From the cell containing the given text, extract its center point as [x, y] coordinate. 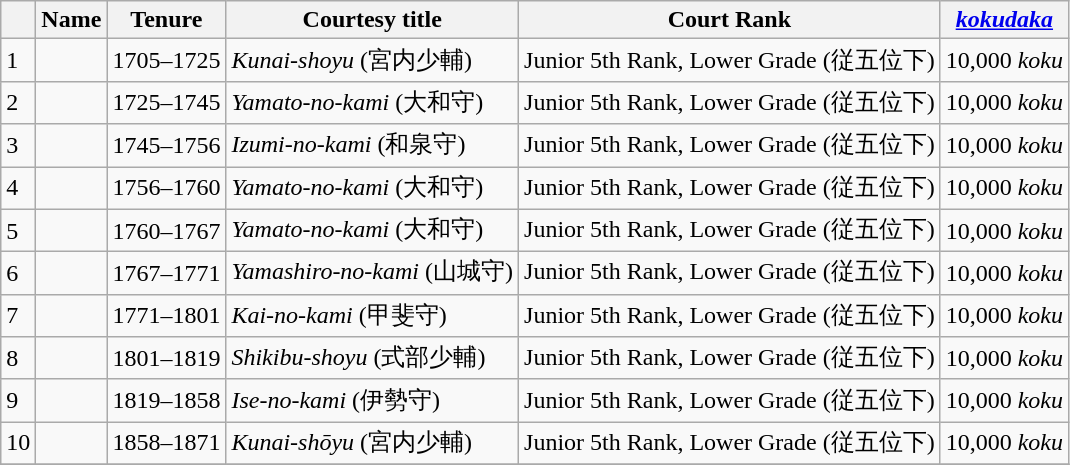
1767–1771 [166, 274]
1819–1858 [166, 400]
Tenure [166, 20]
Kai-no-kami (甲斐守) [372, 316]
1801–1819 [166, 358]
1858–1871 [166, 444]
Izumi-no-kami (和泉守) [372, 146]
8 [18, 358]
Kunai-shoyu (宮内少輔) [372, 60]
4 [18, 188]
1771–1801 [166, 316]
5 [18, 230]
Name [72, 20]
1756–1760 [166, 188]
2 [18, 102]
Yamashiro-no-kami (山城守) [372, 274]
Kunai-shōyu (宮内少輔) [372, 444]
3 [18, 146]
Shikibu-shoyu (式部少輔) [372, 358]
kokudaka [1004, 20]
Court Rank [730, 20]
Ise-no-kami (伊勢守) [372, 400]
1 [18, 60]
6 [18, 274]
1725–1745 [166, 102]
9 [18, 400]
7 [18, 316]
Courtesy title [372, 20]
10 [18, 444]
1705–1725 [166, 60]
1760–1767 [166, 230]
1745–1756 [166, 146]
